Return (X, Y) of the center of cell containing provided text 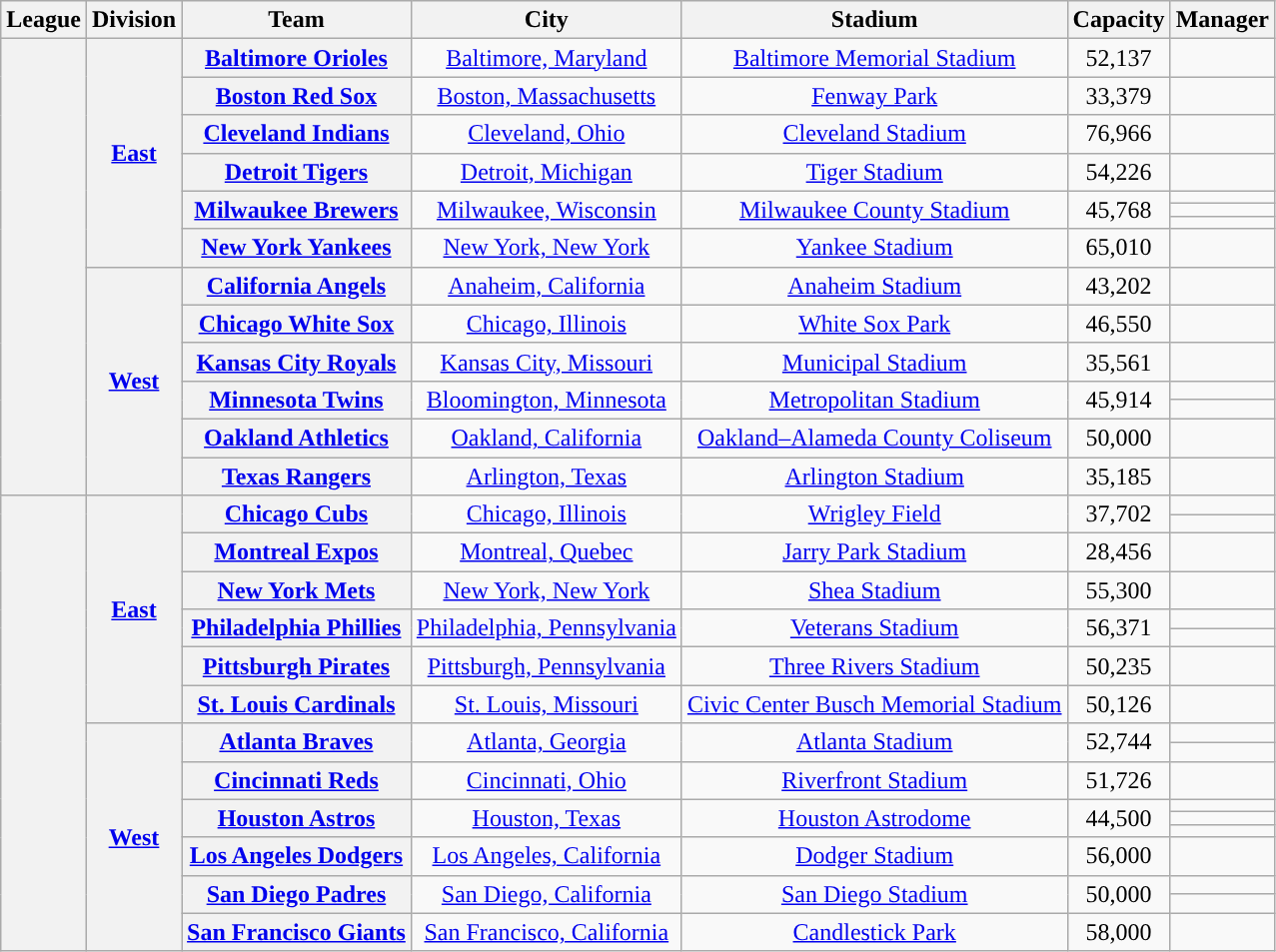
Boston, Massachusetts (546, 96)
San Diego Padres (297, 894)
Three Rivers Stadium (874, 666)
Anaheim Stadium (874, 286)
52,744 (1119, 742)
28,456 (1119, 552)
35,561 (1119, 362)
California Angels (297, 286)
Baltimore, Maryland (546, 58)
Cleveland Stadium (874, 134)
Jarry Park Stadium (874, 552)
Atlanta Stadium (874, 742)
Atlanta Braves (297, 742)
Oakland Athletics (297, 438)
Arlington Stadium (874, 476)
Civic Center Busch Memorial Stadium (874, 704)
Chicago White Sox (297, 324)
44,500 (1119, 818)
50,126 (1119, 704)
Team (297, 20)
Cincinnati, Ohio (546, 780)
56,000 (1119, 856)
Kansas City, Missouri (546, 362)
55,300 (1119, 590)
San Diego Stadium (874, 894)
Montreal Expos (297, 552)
Chicago Cubs (297, 514)
Oakland–Alameda County Coliseum (874, 438)
Los Angeles, California (546, 856)
League (44, 20)
Houston Astros (297, 818)
New York Mets (297, 590)
Baltimore Orioles (297, 58)
Arlington, Texas (546, 476)
Wrigley Field (874, 514)
Milwaukee Brewers (297, 210)
65,010 (1119, 248)
54,226 (1119, 172)
Riverfront Stadium (874, 780)
Veterans Stadium (874, 628)
Kansas City Royals (297, 362)
Montreal, Quebec (546, 552)
45,914 (1119, 400)
St. Louis, Missouri (546, 704)
45,768 (1119, 210)
56,371 (1119, 628)
46,550 (1119, 324)
33,379 (1119, 96)
Los Angeles Dodgers (297, 856)
Boston Red Sox (297, 96)
50,235 (1119, 666)
Shea Stadium (874, 590)
52,137 (1119, 58)
Detroit, Michigan (546, 172)
37,702 (1119, 514)
Texas Rangers (297, 476)
White Sox Park (874, 324)
Atlanta, Georgia (546, 742)
51,726 (1119, 780)
Baltimore Memorial Stadium (874, 58)
76,966 (1119, 134)
Detroit Tigers (297, 172)
Milwaukee County Stadium (874, 210)
Cleveland Indians (297, 134)
Metropolitan Stadium (874, 400)
Fenway Park (874, 96)
Milwaukee, Wisconsin (546, 210)
Houston Astrodome (874, 818)
Division (134, 20)
Cleveland, Ohio (546, 134)
Dodger Stadium (874, 856)
San Francisco Giants (297, 932)
Capacity (1119, 20)
Stadium (874, 20)
San Francisco, California (546, 932)
Bloomington, Minnesota (546, 400)
Oakland, California (546, 438)
Philadelphia, Pennsylvania (546, 628)
Pittsburgh Pirates (297, 666)
Manager (1222, 20)
Philadelphia Phillies (297, 628)
Municipal Stadium (874, 362)
San Diego, California (546, 894)
Candlestick Park (874, 932)
Anaheim, California (546, 286)
City (546, 20)
Yankee Stadium (874, 248)
New York Yankees (297, 248)
St. Louis Cardinals (297, 704)
Cincinnati Reds (297, 780)
58,000 (1119, 932)
Houston, Texas (546, 818)
Minnesota Twins (297, 400)
35,185 (1119, 476)
Tiger Stadium (874, 172)
Pittsburgh, Pennsylvania (546, 666)
43,202 (1119, 286)
